Provide the [x, y] coordinate of the cell's center where the given text is located.  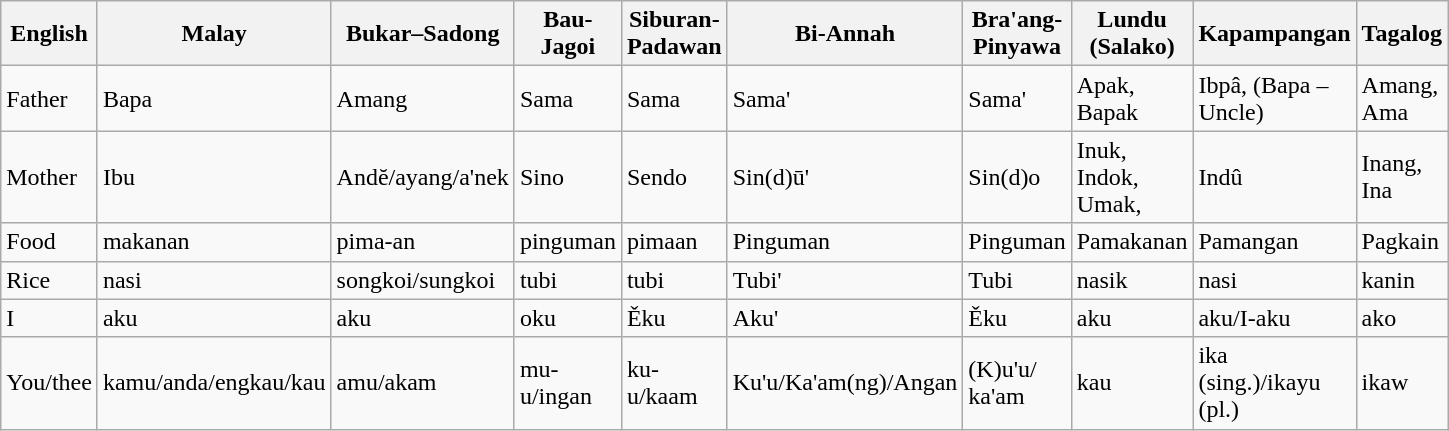
pimaan [674, 242]
Sino [568, 177]
ikaw [1402, 383]
You/thee [50, 383]
Aku' [845, 318]
Siburan-Padawan [674, 34]
Pamakanan [1132, 242]
Amang, Ama [1402, 98]
mu-u/ingan [568, 383]
ku-u/kaam [674, 383]
ika (sing.)/ikayu (pl.) [1274, 383]
Bukar–Sadong [422, 34]
Tagalog [1402, 34]
Lundu (Salako) [1132, 34]
amu/akam [422, 383]
Bau-Jagoi [568, 34]
aku/I-aku [1274, 318]
Tubi [1017, 280]
kau [1132, 383]
Bi-Annah [845, 34]
Ku'u/Ka'am(ng)/Angan [845, 383]
Sendo [674, 177]
Apak, Bapak [1132, 98]
pima-an [422, 242]
Food [50, 242]
Malay [214, 34]
Amang [422, 98]
Father [50, 98]
Sin(d)ū' [845, 177]
Andĕ/ayang/a'nek [422, 177]
Bra'ang-Pinyawa [1017, 34]
Tubi' [845, 280]
ako [1402, 318]
songkoi/sungkoi [422, 280]
pinguman [568, 242]
Pamangan [1274, 242]
kanin [1402, 280]
Indû [1274, 177]
Pagkain [1402, 242]
I [50, 318]
nasik [1132, 280]
English [50, 34]
Sin(d)o [1017, 177]
Ibpâ, (Bapa – Uncle) [1274, 98]
Inang, Ina [1402, 177]
Rice [50, 280]
makanan [214, 242]
Mother [50, 177]
Bapa [214, 98]
oku [568, 318]
Ibu [214, 177]
Kapampangan [1274, 34]
kamu/anda/engkau/kau [214, 383]
(K)u'u/ ka'am [1017, 383]
Inuk, Indok, Umak, [1132, 177]
